Locate the cell with the specified text and output its (x, y) center coordinate. 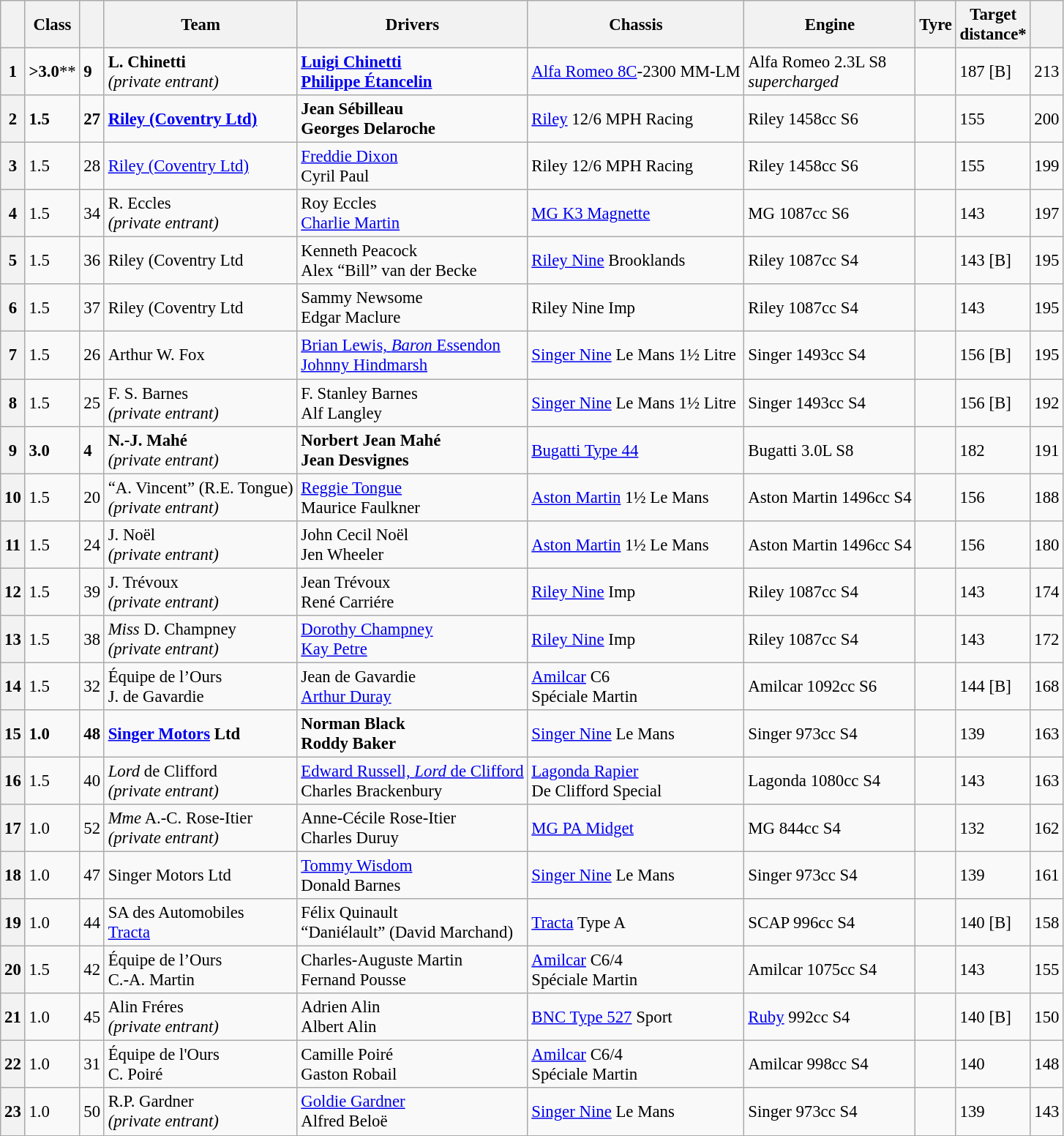
191 (1046, 449)
J. Trévoux(private entrant) (201, 591)
J. Noël(private entrant) (201, 545)
Luigi Chinetti Philippe Étancelin (413, 72)
Riley Nine Brooklands (636, 261)
Team (201, 25)
132 (993, 829)
Engine (830, 25)
Amilcar 998cc S4 (830, 1064)
Amilcar 1075cc S4 (830, 971)
2 (13, 119)
15 (13, 733)
162 (1046, 829)
7 (13, 356)
Chassis (636, 25)
1 (13, 72)
Charles-Auguste Martin Fernand Pousse (413, 971)
Équipe de l’Ours J. de Gavardie (201, 687)
L. Chinetti(private entrant) (201, 72)
Dorothy Champney Kay Petre (413, 640)
32 (92, 687)
5 (13, 261)
144 [B] (993, 687)
44 (92, 922)
26 (92, 356)
22 (13, 1064)
Lord de Clifford(private entrant) (201, 780)
12 (13, 591)
172 (1046, 640)
150 (1046, 1017)
18 (13, 875)
34 (92, 214)
158 (1046, 922)
21 (13, 1017)
Norman Black Roddy Baker (413, 733)
Alfa Romeo 2.3L S8supercharged (830, 72)
Drivers (413, 25)
52 (92, 829)
Class (53, 25)
Kenneth Peacock Alex “Bill” van der Becke (413, 261)
Jean Trévoux René Carriére (413, 591)
Bugatti Type 44 (636, 449)
199 (1046, 167)
John Cecil Noël Jen Wheeler (413, 545)
17 (13, 829)
F. S. Barnes(private entrant) (201, 403)
Targetdistance* (993, 25)
187 [B] (993, 72)
197 (1046, 214)
168 (1046, 687)
19 (13, 922)
Sammy Newsome Edgar Maclure (413, 307)
Lagonda RapierDe Clifford Special (636, 780)
Ruby 992cc S4 (830, 1017)
Alin Fréres(private entrant) (201, 1017)
148 (1046, 1064)
Miss D. Champney(private entrant) (201, 640)
45 (92, 1017)
38 (92, 640)
“A. Vincent” (R.E. Tongue)(private entrant) (201, 498)
40 (92, 780)
SCAP 996cc S4 (830, 922)
180 (1046, 545)
>3.0** (53, 72)
Amilcar C6Spéciale Martin (636, 687)
Alfa Romeo 8C-2300 MM-LM (636, 72)
174 (1046, 591)
Reggie Tongue Maurice Faulkner (413, 498)
3.0 (53, 449)
Tyre (935, 25)
213 (1046, 72)
28 (92, 167)
Roy Eccles Charlie Martin (413, 214)
192 (1046, 403)
MG 1087cc S6 (830, 214)
Tracta Type A (636, 922)
Arthur W. Fox (201, 356)
182 (993, 449)
143 [B] (993, 261)
48 (92, 733)
24 (92, 545)
140 (993, 1064)
50 (92, 1113)
Tommy Wisdom Donald Barnes (413, 875)
MG K3 Magnette (636, 214)
BNC Type 527 Sport (636, 1017)
MG 844cc S4 (830, 829)
27 (92, 119)
10 (13, 498)
Jean Sébilleau Georges Delaroche (413, 119)
Équipe de l’Ours C.-A. Martin (201, 971)
SA des AutomobilesTracta (201, 922)
161 (1046, 875)
31 (92, 1064)
Bugatti 3.0L S8 (830, 449)
Norbert Jean Mahé Jean Desvignes (413, 449)
Mme A.-C. Rose-Itier(private entrant) (201, 829)
36 (92, 261)
188 (1046, 498)
39 (92, 591)
Félix Quinault “Daniélault” (David Marchand) (413, 922)
14 (13, 687)
N.-J. Mahé(private entrant) (201, 449)
F. Stanley Barnes Alf Langley (413, 403)
37 (92, 307)
23 (13, 1113)
6 (13, 307)
11 (13, 545)
Goldie Gardner Alfred Beloë (413, 1113)
MG PA Midget (636, 829)
R. Eccles(private entrant) (201, 214)
Équipe de l'Ours C. Poiré (201, 1064)
25 (92, 403)
Brian Lewis, Baron Essendon Johnny Hindmarsh (413, 356)
Lagonda 1080cc S4 (830, 780)
8 (13, 403)
Adrien Alin Albert Alin (413, 1017)
Amilcar 1092cc S6 (830, 687)
42 (92, 971)
Jean de Gavardie Arthur Duray (413, 687)
47 (92, 875)
R.P. Gardner(private entrant) (201, 1113)
Freddie Dixon Cyril Paul (413, 167)
Anne-Cécile Rose-Itier Charles Duruy (413, 829)
3 (13, 167)
16 (13, 780)
13 (13, 640)
Edward Russell, Lord de Clifford Charles Brackenbury (413, 780)
Camille Poiré Gaston Robail (413, 1064)
200 (1046, 119)
